Capture the cell that displays the provided text and extract its (x, y) central coordinate. 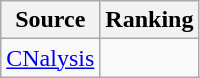
Ranking (150, 20)
Source (50, 20)
CNalysis (50, 58)
